Output the [X, Y] coordinate of the center of the cell containing the given text.  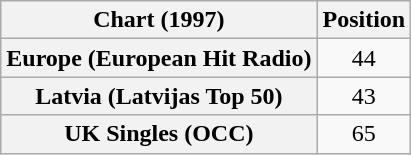
65 [364, 134]
UK Singles (OCC) [159, 134]
44 [364, 58]
Chart (1997) [159, 20]
Position [364, 20]
Latvia (Latvijas Top 50) [159, 96]
43 [364, 96]
Europe (European Hit Radio) [159, 58]
